Identify which cell holds the provided text, then report its [X, Y] central coordinate. 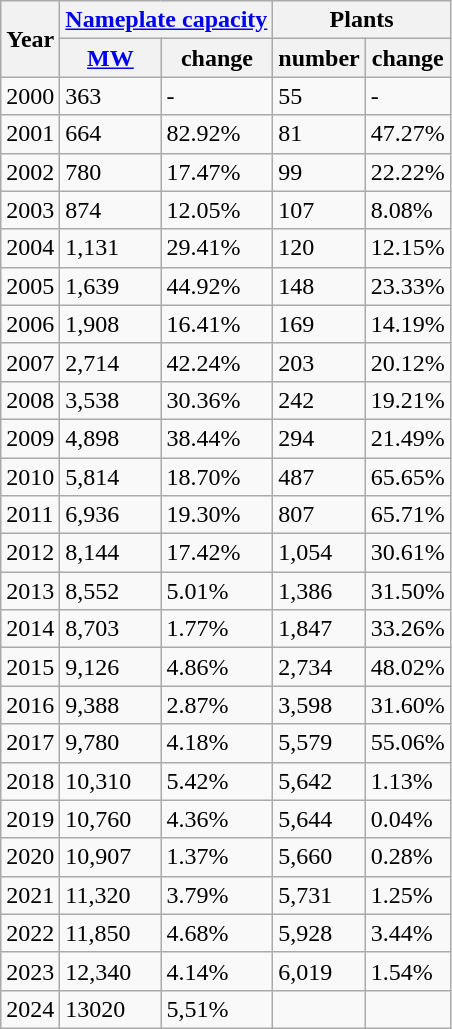
1.13% [408, 781]
17.47% [217, 172]
874 [110, 210]
1,054 [319, 553]
2008 [30, 400]
9,126 [110, 667]
5,51% [217, 1009]
0.04% [408, 819]
5,731 [319, 895]
294 [319, 438]
47.27% [408, 134]
2020 [30, 857]
33.26% [408, 629]
17.42% [217, 553]
5,644 [319, 819]
2007 [30, 362]
65.71% [408, 515]
4.36% [217, 819]
2010 [30, 477]
487 [319, 477]
4.86% [217, 667]
3.44% [408, 933]
5.01% [217, 591]
1,131 [110, 248]
22.22% [408, 172]
12.05% [217, 210]
2021 [30, 895]
5,642 [319, 781]
42.24% [217, 362]
2002 [30, 172]
number [319, 58]
1.37% [217, 857]
363 [110, 96]
16.41% [217, 324]
48.02% [408, 667]
2012 [30, 553]
99 [319, 172]
107 [319, 210]
2003 [30, 210]
2011 [30, 515]
21.49% [408, 438]
2019 [30, 819]
55.06% [408, 743]
5,660 [319, 857]
2000 [30, 96]
55 [319, 96]
1,639 [110, 286]
1.77% [217, 629]
Plants [362, 20]
11,850 [110, 933]
19.30% [217, 515]
14.19% [408, 324]
2005 [30, 286]
19.21% [408, 400]
81 [319, 134]
31.50% [408, 591]
4.18% [217, 743]
203 [319, 362]
20.12% [408, 362]
8,552 [110, 591]
10,907 [110, 857]
0.28% [408, 857]
2023 [30, 971]
4.14% [217, 971]
Year [30, 39]
2009 [30, 438]
9,388 [110, 705]
2013 [30, 591]
18.70% [217, 477]
44.92% [217, 286]
1,908 [110, 324]
2018 [30, 781]
10,760 [110, 819]
11,320 [110, 895]
2,714 [110, 362]
8,144 [110, 553]
1,847 [319, 629]
2001 [30, 134]
2022 [30, 933]
2017 [30, 743]
8,703 [110, 629]
10,310 [110, 781]
3,538 [110, 400]
82.92% [217, 134]
2004 [30, 248]
4.68% [217, 933]
2.87% [217, 705]
1.25% [408, 895]
29.41% [217, 248]
148 [319, 286]
780 [110, 172]
4,898 [110, 438]
2,734 [319, 667]
5,579 [319, 743]
1.54% [408, 971]
30.36% [217, 400]
2015 [30, 667]
23.33% [408, 286]
2016 [30, 705]
12,340 [110, 971]
120 [319, 248]
38.44% [217, 438]
31.60% [408, 705]
664 [110, 134]
1,386 [319, 591]
9,780 [110, 743]
807 [319, 515]
3.79% [217, 895]
Nameplate capacity [166, 20]
5,928 [319, 933]
2014 [30, 629]
65.65% [408, 477]
169 [319, 324]
5,814 [110, 477]
8.08% [408, 210]
12.15% [408, 248]
6,936 [110, 515]
242 [319, 400]
13020 [110, 1009]
2006 [30, 324]
2024 [30, 1009]
5.42% [217, 781]
6,019 [319, 971]
30.61% [408, 553]
3,598 [319, 705]
MW [110, 58]
